Output the (X, Y) coordinate of the center of the cell containing the given text.  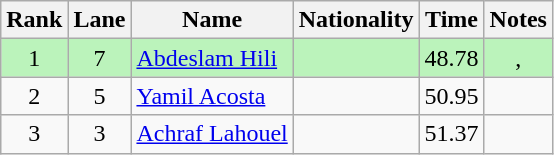
Lane (100, 20)
Nationality (356, 20)
Achraf Lahouel (212, 134)
Time (452, 20)
Rank (34, 20)
Abdeslam Hili (212, 58)
7 (100, 58)
Notes (518, 20)
50.95 (452, 96)
5 (100, 96)
48.78 (452, 58)
2 (34, 96)
1 (34, 58)
, (518, 58)
Name (212, 20)
Yamil Acosta (212, 96)
51.37 (452, 134)
